Return [X, Y] of the center of cell containing provided text 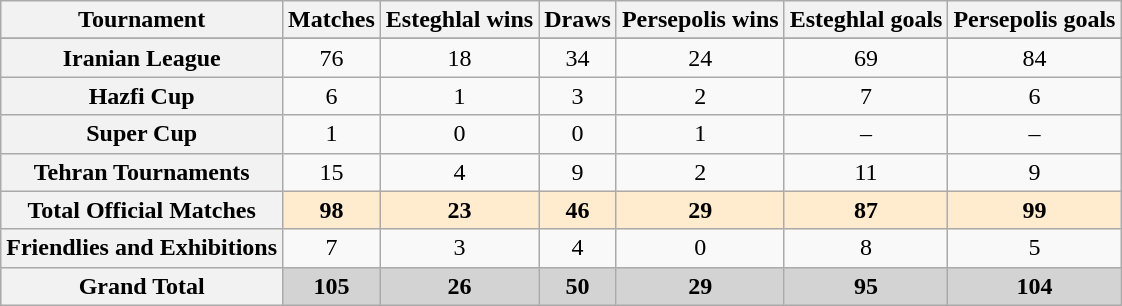
50 [578, 286]
26 [459, 286]
Iranian League [142, 58]
11 [866, 172]
76 [332, 58]
Tehran Tournaments [142, 172]
Super Cup [142, 134]
15 [332, 172]
104 [1034, 286]
5 [1034, 248]
Persepolis goals [1034, 20]
24 [700, 58]
Matches [332, 20]
Friendlies and Exhibitions [142, 248]
84 [1034, 58]
Tournament [142, 20]
69 [866, 58]
87 [866, 210]
Persepolis wins [700, 20]
95 [866, 286]
98 [332, 210]
Hazfi Cup [142, 96]
34 [578, 58]
23 [459, 210]
99 [1034, 210]
105 [332, 286]
18 [459, 58]
Esteghlal goals [866, 20]
Grand Total [142, 286]
46 [578, 210]
8 [866, 248]
Draws [578, 20]
Total Official Matches [142, 210]
Esteghlal wins [459, 20]
